Pinpoint the cell where the given text exists, returning its (X, Y) midpoint coordinate. 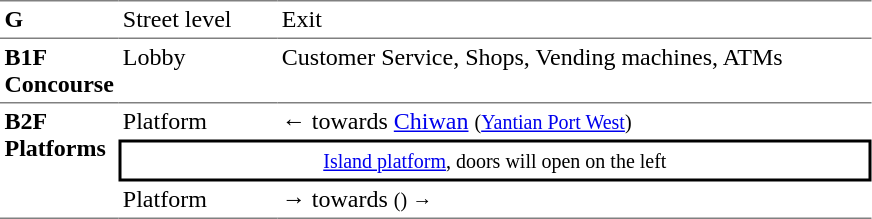
Island platform, doors will open on the left (494, 161)
Lobby (198, 71)
G (59, 19)
← towards Chiwan (Yantian Port West) (574, 122)
Exit (574, 19)
B1FConcourse (59, 71)
Customer Service, Shops, Vending machines, ATMs (574, 71)
Street level (198, 19)
Platform (198, 122)
